Search for the cell housing the specified text and yield its [X, Y] center coordinate. 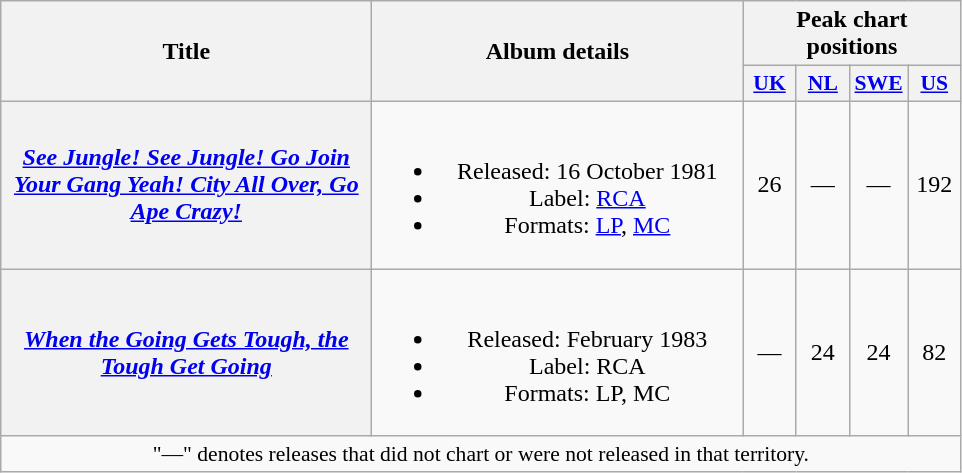
See Jungle! See Jungle! Go Join Your Gang Yeah! City All Over, Go Ape Crazy! [186, 184]
26 [770, 184]
Peak chart positions [852, 34]
82 [934, 352]
Released: 16 October 1981Label: RCAFormats: LP, MC [558, 184]
192 [934, 184]
When the Going Gets Tough, the Tough Get Going [186, 352]
Released: February 1983Label: RCAFormats: LP, MC [558, 352]
UK [770, 84]
"—" denotes releases that did not chart or were not released in that territory. [481, 454]
SWE [879, 84]
NL [822, 84]
US [934, 84]
Album details [558, 52]
Title [186, 52]
